Extract the [X, Y] coordinate from the center of the cell holding the provided text.  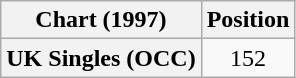
Chart (1997) [101, 20]
UK Singles (OCC) [101, 58]
Position [248, 20]
152 [248, 58]
